Pinpoint the cell where the given text exists, returning its [X, Y] midpoint coordinate. 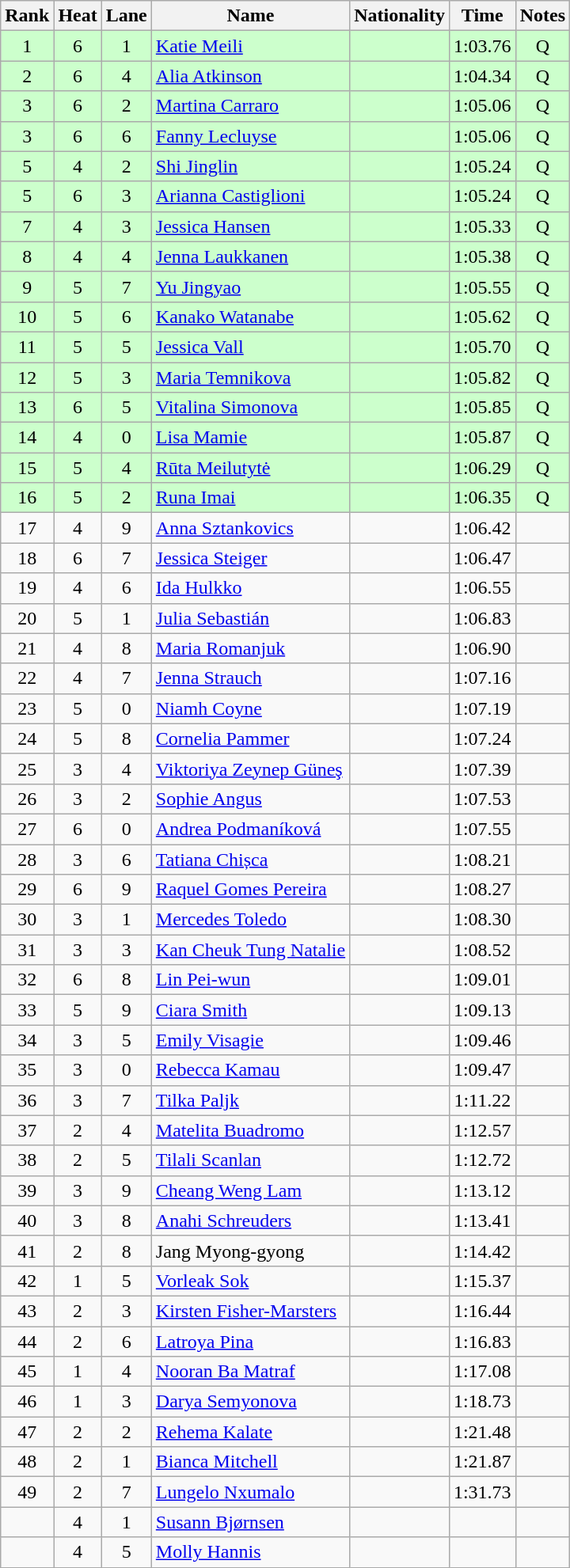
Ciara Smith [250, 1010]
Julia Sebastián [250, 618]
Yu Jingyao [250, 287]
Rehema Kalate [250, 1432]
31 [27, 950]
Tatiana Chișca [250, 859]
Sophie Angus [250, 799]
Tilali Scanlan [250, 1160]
Anna Sztankovics [250, 528]
1:05.33 [482, 226]
1:09.46 [482, 1040]
1:05.38 [482, 256]
Molly Hannis [250, 1552]
1:04.34 [482, 76]
Jessica Hansen [250, 226]
22 [27, 678]
Mercedes Toledo [250, 920]
46 [27, 1402]
43 [27, 1311]
1:06.83 [482, 618]
1:18.73 [482, 1402]
Darya Semyonova [250, 1402]
Jenna Laukkanen [250, 256]
Runa Imai [250, 498]
1:06.29 [482, 468]
14 [27, 438]
Kan Cheuk Tung Natalie [250, 950]
1:07.53 [482, 799]
30 [27, 920]
Jessica Steiger [250, 558]
1:05.82 [482, 378]
Cheang Weng Lam [250, 1190]
Notes [542, 16]
25 [27, 769]
Name [250, 16]
1:31.73 [482, 1492]
38 [27, 1160]
15 [27, 468]
1:05.62 [482, 317]
1:05.85 [482, 408]
Lin Pei-wun [250, 980]
Heat [78, 16]
21 [27, 648]
Martina Carraro [250, 106]
1:21.48 [482, 1432]
34 [27, 1040]
1:17.08 [482, 1372]
1:07.19 [482, 708]
Jessica Vall [250, 347]
1:06.35 [482, 498]
Kirsten Fisher-Marsters [250, 1311]
Nationality [400, 16]
1:13.41 [482, 1221]
Rebecca Kamau [250, 1070]
12 [27, 378]
Katie Meili [250, 46]
Lisa Mamie [250, 438]
1:06.47 [482, 558]
Vorleak Sok [250, 1281]
Lungelo Nxumalo [250, 1492]
Time [482, 16]
42 [27, 1281]
49 [27, 1492]
1:07.16 [482, 678]
Shi Jinglin [250, 166]
1:05.87 [482, 438]
44 [27, 1342]
Nooran Ba Matraf [250, 1372]
20 [27, 618]
36 [27, 1100]
1:15.37 [482, 1281]
1:07.55 [482, 829]
1:11.22 [482, 1100]
Viktoriya Zeynep Güneş [250, 769]
Latroya Pina [250, 1342]
41 [27, 1251]
1:13.12 [482, 1190]
Niamh Coyne [250, 708]
1:08.52 [482, 950]
18 [27, 558]
Ida Hulkko [250, 588]
16 [27, 498]
32 [27, 980]
Rūta Meilutytė [250, 468]
19 [27, 588]
1:09.01 [482, 980]
10 [27, 317]
Maria Romanjuk [250, 648]
Jenna Strauch [250, 678]
17 [27, 528]
Matelita Buadromo [250, 1130]
39 [27, 1190]
Tilka Paljk [250, 1100]
47 [27, 1432]
40 [27, 1221]
45 [27, 1372]
1:06.55 [482, 588]
Bianca Mitchell [250, 1462]
Kanako Watanabe [250, 317]
Andrea Podmaníková [250, 829]
1:14.42 [482, 1251]
Anahi Schreuders [250, 1221]
1:12.57 [482, 1130]
Rank [27, 16]
1:08.27 [482, 890]
1:16.83 [482, 1342]
1:06.42 [482, 528]
Susann Bjørnsen [250, 1522]
11 [27, 347]
1:21.87 [482, 1462]
23 [27, 708]
Alia Atkinson [250, 76]
26 [27, 799]
35 [27, 1070]
Cornelia Pammer [250, 738]
1:09.13 [482, 1010]
24 [27, 738]
1:05.70 [482, 347]
28 [27, 859]
Jang Myong-gyong [250, 1251]
1:09.47 [482, 1070]
1:12.72 [482, 1160]
1:16.44 [482, 1311]
Fanny Lecluyse [250, 136]
1:07.24 [482, 738]
27 [27, 829]
29 [27, 890]
Lane [127, 16]
1:03.76 [482, 46]
Arianna Castiglioni [250, 196]
Raquel Gomes Pereira [250, 890]
37 [27, 1130]
1:06.90 [482, 648]
33 [27, 1010]
1:08.30 [482, 920]
1:08.21 [482, 859]
1:05.55 [482, 287]
Emily Visagie [250, 1040]
1:07.39 [482, 769]
13 [27, 408]
Maria Temnikova [250, 378]
48 [27, 1462]
Vitalina Simonova [250, 408]
